Search for the cell housing the specified text and yield its (X, Y) center coordinate. 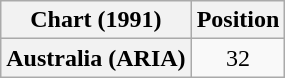
Position (238, 20)
Australia (ARIA) (96, 58)
Chart (1991) (96, 20)
32 (238, 58)
